Return the (X, Y) coordinate for the center point of the cell that contains the specified text.  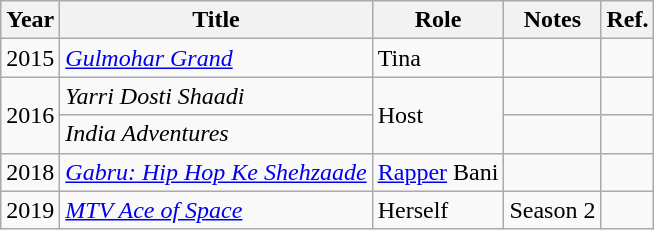
Gabru: Hip Hop Ke Shehzaade (216, 172)
Rapper Bani (438, 172)
Role (438, 20)
Gulmohar Grand (216, 58)
Host (438, 115)
2019 (30, 210)
2016 (30, 115)
Season 2 (552, 210)
Yarri Dosti Shaadi (216, 96)
Title (216, 20)
2018 (30, 172)
MTV Ace of Space (216, 210)
Tina (438, 58)
Notes (552, 20)
India Adventures (216, 134)
2015 (30, 58)
Ref. (628, 20)
Herself (438, 210)
Year (30, 20)
